Output the (X, Y) coordinate of the center of the cell containing the given text.  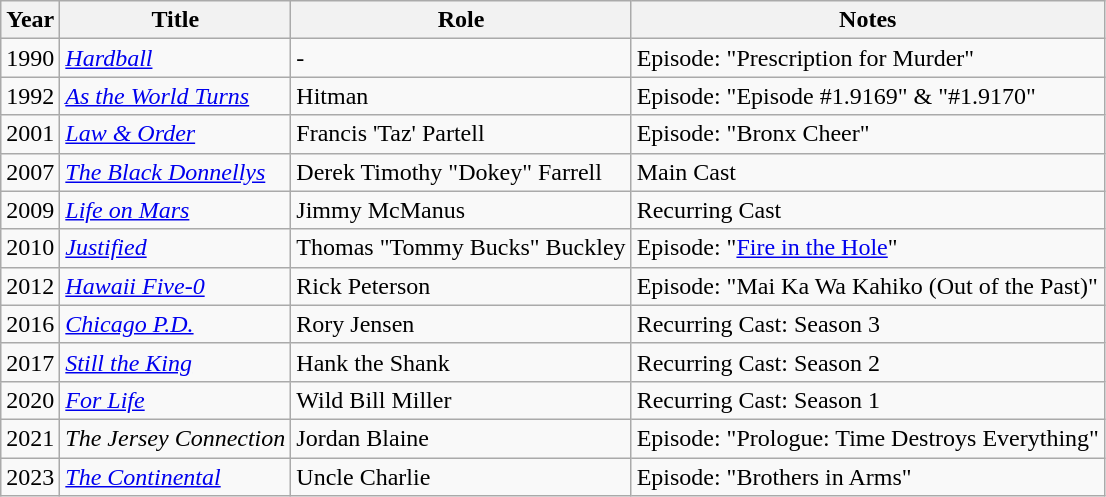
Recurring Cast (868, 210)
The Jersey Connection (176, 438)
Rick Peterson (461, 286)
Title (176, 20)
Francis 'Taz' Partell (461, 134)
The Black Donnellys (176, 172)
Role (461, 20)
Episode: "Bronx Cheer" (868, 134)
Recurring Cast: Season 3 (868, 324)
The Continental (176, 477)
Law & Order (176, 134)
Episode: "Brothers in Arms" (868, 477)
Episode: "Episode #1.9169" & "#1.9170" (868, 96)
Recurring Cast: Season 2 (868, 362)
Episode: "Mai Ka Wa Kahiko (Out of the Past)" (868, 286)
2021 (30, 438)
Wild Bill Miller (461, 400)
Jordan Blaine (461, 438)
Life on Mars (176, 210)
2023 (30, 477)
2001 (30, 134)
- (461, 58)
Hank the Shank (461, 362)
2009 (30, 210)
1990 (30, 58)
Notes (868, 20)
Jimmy McManus (461, 210)
1992 (30, 96)
2020 (30, 400)
2010 (30, 248)
Year (30, 20)
2007 (30, 172)
2017 (30, 362)
Chicago P.D. (176, 324)
Derek Timothy "Dokey" Farrell (461, 172)
Episode: "Fire in the Hole" (868, 248)
As the World Turns (176, 96)
Episode: "Prescription for Murder" (868, 58)
For Life (176, 400)
Thomas "Tommy Bucks" Buckley (461, 248)
Episode: "Prologue: Time Destroys Everything" (868, 438)
Main Cast (868, 172)
Justified (176, 248)
Hardball (176, 58)
Recurring Cast: Season 1 (868, 400)
Hitman (461, 96)
Hawaii Five-0 (176, 286)
Uncle Charlie (461, 477)
Still the King (176, 362)
2012 (30, 286)
2016 (30, 324)
Rory Jensen (461, 324)
